Scan for the cell matching the given text and deliver its [X, Y] coordinate at center. 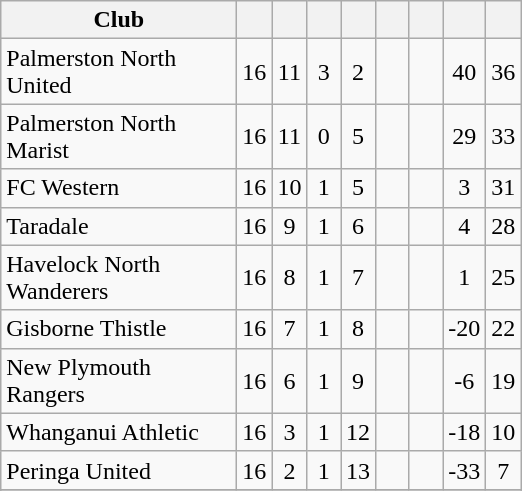
33 [504, 136]
31 [504, 188]
13 [358, 470]
New Plymouth Rangers [119, 380]
Palmerston North United [119, 72]
4 [464, 226]
12 [358, 432]
Gisborne Thistle [119, 329]
-33 [464, 470]
Havelock North Wanderers [119, 278]
FC Western [119, 188]
25 [504, 278]
29 [464, 136]
22 [504, 329]
40 [464, 72]
Club [119, 20]
19 [504, 380]
-20 [464, 329]
Whanganui Athletic [119, 432]
Taradale [119, 226]
0 [324, 136]
Palmerston North Marist [119, 136]
-18 [464, 432]
28 [504, 226]
36 [504, 72]
-6 [464, 380]
Peringa United [119, 470]
